Scan for the cell matching the given text and deliver its [X, Y] coordinate at center. 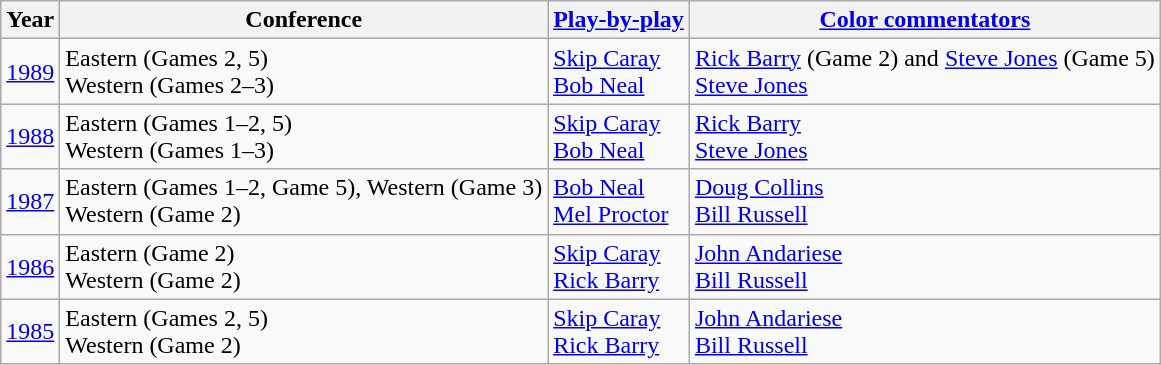
Rick Barry (Game 2) and Steve Jones (Game 5)Steve Jones [924, 72]
Eastern (Games 1–2, Game 5), Western (Game 3)Western (Game 2) [304, 202]
Conference [304, 20]
Bob NealMel Proctor [619, 202]
1989 [30, 72]
Eastern (Games 1–2, 5)Western (Games 1–3) [304, 136]
Doug CollinsBill Russell [924, 202]
1987 [30, 202]
Eastern (Game 2)Western (Game 2) [304, 266]
1988 [30, 136]
Rick BarrySteve Jones [924, 136]
Play-by-play [619, 20]
1986 [30, 266]
Eastern (Games 2, 5)Western (Game 2) [304, 332]
1985 [30, 332]
Eastern (Games 2, 5)Western (Games 2–3) [304, 72]
Color commentators [924, 20]
Year [30, 20]
